Determine the (x, y) coordinate at the center of the cell enclosing the given text.  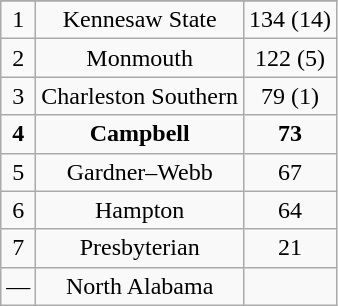
Gardner–Webb (140, 172)
Campbell (140, 134)
1 (18, 20)
134 (14) (290, 20)
5 (18, 172)
7 (18, 248)
79 (1) (290, 96)
3 (18, 96)
Hampton (140, 210)
Kennesaw State (140, 20)
4 (18, 134)
67 (290, 172)
122 (5) (290, 58)
64 (290, 210)
— (18, 286)
2 (18, 58)
Charleston Southern (140, 96)
North Alabama (140, 286)
21 (290, 248)
Presbyterian (140, 248)
6 (18, 210)
Monmouth (140, 58)
73 (290, 134)
